Find where the given text appears and provide that cell's center as (X, Y) coordinate. 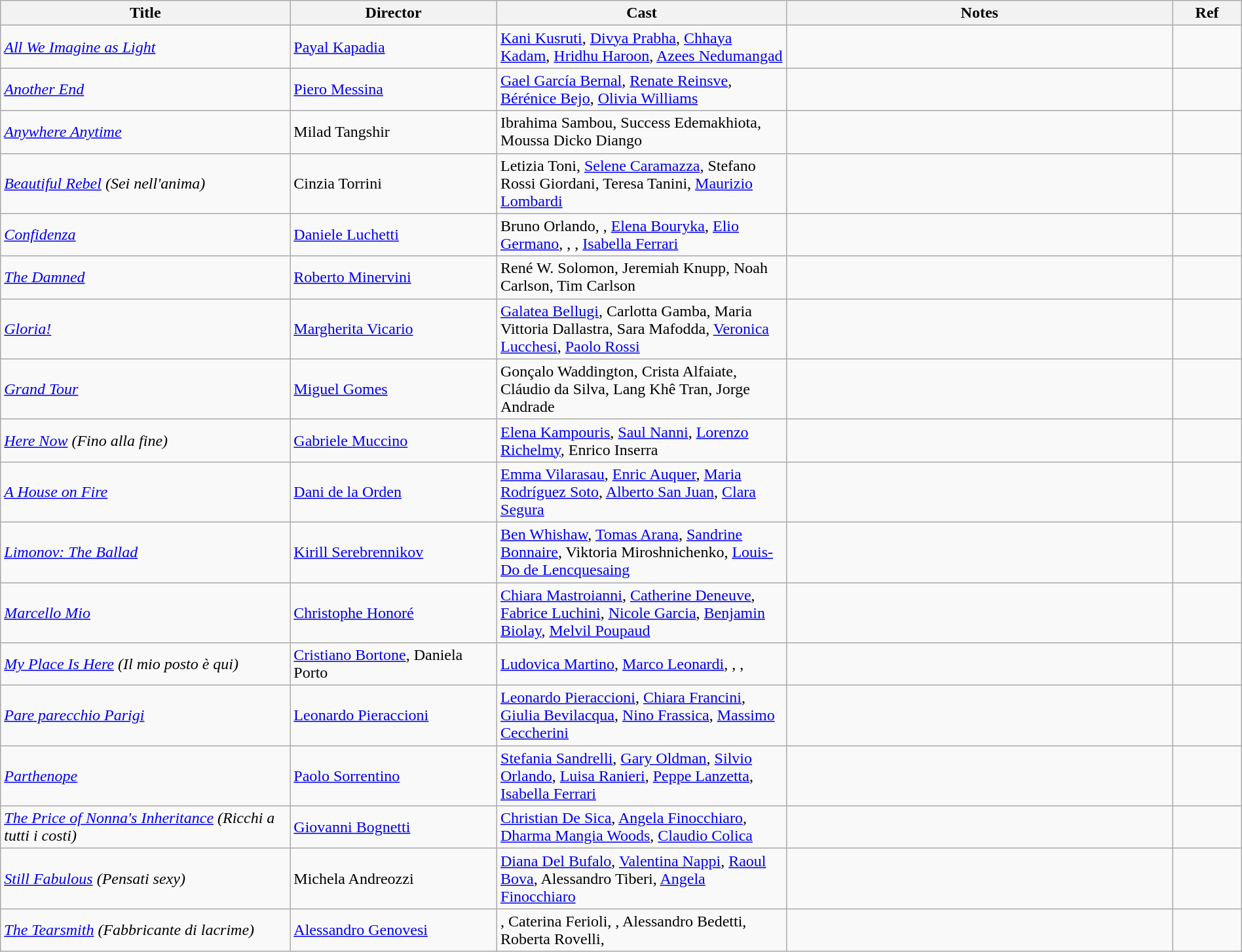
René W. Solomon, Jeremiah Knupp, Noah Carlson, Tim Carlson (642, 278)
Still Fabulous (Pensati sexy) (145, 879)
Limonov: The Ballad (145, 552)
Here Now (Fino alla fine) (145, 440)
Cinzia Torrini (394, 183)
Gloria! (145, 329)
Chiara Mastroianni, Catherine Deneuve, Fabrice Luchini, Nicole Garcia, Benjamin Biolay, Melvil Poupaud (642, 613)
Director (394, 13)
A House on Fire (145, 492)
All We Imagine as Light (145, 47)
Giovanni Bognetti (394, 828)
Alessandro Genovesi (394, 930)
Letizia Toni, Selene Caramazza, Stefano Rossi Giordani, Teresa Tanini, Maurizio Lombardi (642, 183)
Ref (1207, 13)
Beautiful Rebel (Sei nell'anima) (145, 183)
Confidenza (145, 234)
Leonardo Pieraccioni (394, 716)
Margherita Vicario (394, 329)
Elena Kampouris, Saul Nanni, Lorenzo Richelmy, Enrico Inserra (642, 440)
Gabriele Muccino (394, 440)
Milad Tangshir (394, 132)
Gael García Bernal, Renate Reinsve, Bérénice Bejo, Olivia Williams (642, 89)
Parthenope (145, 776)
Roberto Minervini (394, 278)
Ibrahima Sambou, Success Edemakhiota, Moussa Dicko Diango (642, 132)
Paolo Sorrentino (394, 776)
Marcello Mio (145, 613)
Dani de la Orden (394, 492)
Daniele Luchetti (394, 234)
My Place Is Here (Il mio posto è qui) (145, 664)
The Tearsmith (Fabbricante di lacrime) (145, 930)
The Price of Nonna's Inheritance (Ricchi a tutti i costi) (145, 828)
Gonçalo Waddington, Crista Alfaiate, Cláudio da Silva, Lang Khê Tran, Jorge Andrade (642, 389)
Notes (980, 13)
Grand Tour (145, 389)
Payal Kapadia (394, 47)
Christophe Honoré (394, 613)
Leonardo Pieraccioni, Chiara Francini, Giulia Bevilacqua, Nino Frassica, Massimo Ceccherini (642, 716)
Title (145, 13)
Cristiano Bortone, Daniela Porto (394, 664)
Christian De Sica, Angela Finocchiaro, Dharma Mangia Woods, Claudio Colica (642, 828)
, Caterina Ferioli, , Alessandro Bedetti, Roberta Rovelli, (642, 930)
Kirill Serebrennikov (394, 552)
Piero Messina (394, 89)
Galatea Bellugi, Carlotta Gamba, Maria Vittoria Dallastra, Sara Mafodda, Veronica Lucchesi, Paolo Rossi (642, 329)
Cast (642, 13)
Another End (145, 89)
Michela Andreozzi (394, 879)
Kani Kusruti, Divya Prabha, Chhaya Kadam, Hridhu Haroon, Azees Nedumangad (642, 47)
Diana Del Bufalo, Valentina Nappi, Raoul Bova, Alessandro Tiberi, Angela Finocchiaro (642, 879)
Emma Vilarasau, Enric Auquer, Maria Rodríguez Soto, Alberto San Juan, Clara Segura (642, 492)
Ben Whishaw, Tomas Arana, Sandrine Bonnaire, Viktoria Miroshnichenko, Louis-Do de Lencquesaing (642, 552)
Stefania Sandrelli, Gary Oldman, Silvio Orlando, Luisa Ranieri, Peppe Lanzetta, Isabella Ferrari (642, 776)
Pare parecchio Parigi (145, 716)
Anywhere Anytime (145, 132)
Ludovica Martino, Marco Leonardi, , , (642, 664)
Miguel Gomes (394, 389)
The Damned (145, 278)
Bruno Orlando, , Elena Bouryka, Elio Germano, , , Isabella Ferrari (642, 234)
